Return (X, Y) of the center of cell containing provided text 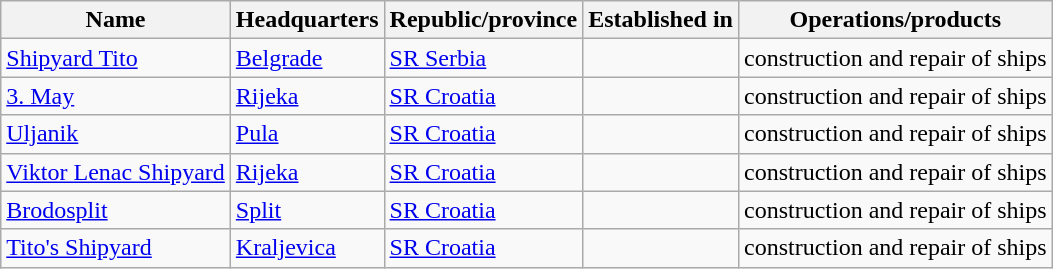
SR Serbia (484, 58)
Republic/province (484, 20)
Name (116, 20)
Belgrade (307, 58)
Kraljevica (307, 248)
Established in (661, 20)
Headquarters (307, 20)
Operations/products (895, 20)
Pula (307, 134)
Uljanik (116, 134)
Tito's Shipyard (116, 248)
Split (307, 210)
Shipyard Tito (116, 58)
3. May (116, 96)
Viktor Lenac Shipyard (116, 172)
Brodosplit (116, 210)
